Return (X, Y) of the center of cell containing provided text 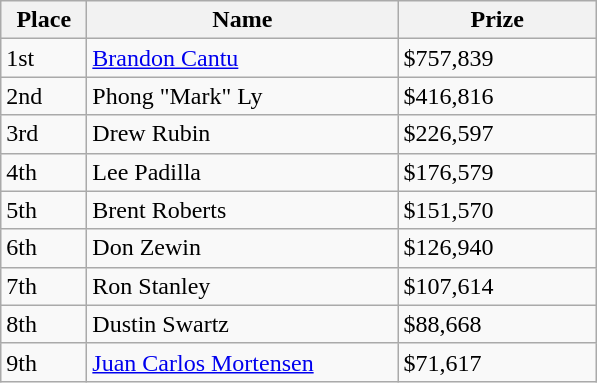
Juan Carlos Mortensen (242, 362)
Lee Padilla (242, 172)
7th (44, 286)
$416,816 (498, 96)
9th (44, 362)
$226,597 (498, 134)
$126,940 (498, 248)
1st (44, 58)
Drew Rubin (242, 134)
Phong "Mark" Ly (242, 96)
6th (44, 248)
Brandon Cantu (242, 58)
Name (242, 20)
$151,570 (498, 210)
Place (44, 20)
Don Zewin (242, 248)
2nd (44, 96)
$757,839 (498, 58)
Prize (498, 20)
8th (44, 324)
3rd (44, 134)
5th (44, 210)
4th (44, 172)
$176,579 (498, 172)
Ron Stanley (242, 286)
$88,668 (498, 324)
Dustin Swartz (242, 324)
$107,614 (498, 286)
$71,617 (498, 362)
Brent Roberts (242, 210)
